For the text-containing cell, return its midpoint in (X, Y) coordinate format. 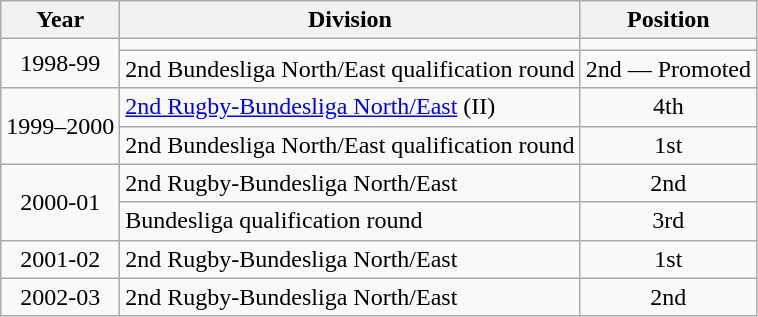
Position (668, 20)
2nd — Promoted (668, 69)
4th (668, 107)
2nd Rugby-Bundesliga North/East (II) (350, 107)
1999–2000 (60, 126)
2000-01 (60, 202)
2002-03 (60, 297)
Year (60, 20)
Bundesliga qualification round (350, 221)
Division (350, 20)
2001-02 (60, 259)
1998-99 (60, 64)
3rd (668, 221)
